Find where the given text appears and provide that cell's center as (X, Y) coordinate. 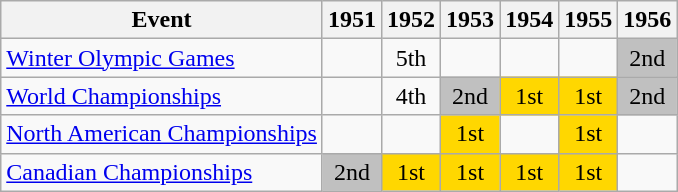
1951 (352, 20)
1956 (648, 20)
1955 (588, 20)
1953 (470, 20)
5th (412, 58)
4th (412, 96)
1952 (412, 20)
North American Championships (162, 134)
World Championships (162, 96)
Canadian Championships (162, 172)
Winter Olympic Games (162, 58)
Event (162, 20)
1954 (530, 20)
